From the cell containing the given text, extract its center point as (X, Y) coordinate. 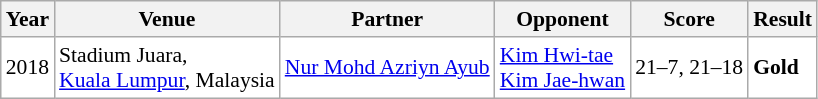
2018 (28, 68)
Result (782, 19)
Gold (782, 68)
Kim Hwi-tae Kim Jae-hwan (562, 68)
Partner (388, 19)
Score (689, 19)
Year (28, 19)
Nur Mohd Azriyn Ayub (388, 68)
21–7, 21–18 (689, 68)
Opponent (562, 19)
Venue (167, 19)
Stadium Juara,Kuala Lumpur, Malaysia (167, 68)
